Identify which cell holds the provided text, then report its (X, Y) central coordinate. 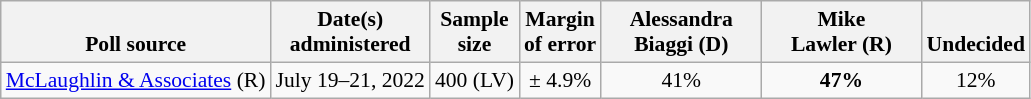
47% (841, 80)
MikeLawler (R) (841, 32)
Samplesize (474, 32)
400 (LV) (474, 80)
July 19–21, 2022 (350, 80)
Marginof error (560, 32)
Date(s)administered (350, 32)
12% (975, 80)
AlessandraBiaggi (D) (681, 32)
41% (681, 80)
± 4.9% (560, 80)
Undecided (975, 32)
McLaughlin & Associates (R) (136, 80)
Poll source (136, 32)
